Scan for the cell matching the given text and deliver its [x, y] coordinate at center. 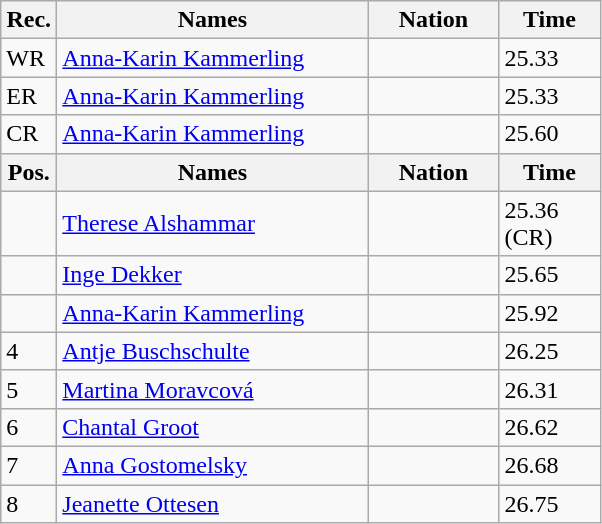
26.62 [550, 427]
Rec. [29, 20]
26.75 [550, 503]
26.25 [550, 351]
CR [29, 134]
25.36 (CR) [550, 224]
Martina Moravcová [212, 389]
6 [29, 427]
Antje Buschschulte [212, 351]
7 [29, 465]
WR [29, 58]
4 [29, 351]
Jeanette Ottesen [212, 503]
26.68 [550, 465]
25.65 [550, 275]
ER [29, 96]
8 [29, 503]
Anna Gostomelsky [212, 465]
Inge Dekker [212, 275]
Chantal Groot [212, 427]
5 [29, 389]
Pos. [29, 172]
25.92 [550, 313]
Therese Alshammar [212, 224]
26.31 [550, 389]
25.60 [550, 134]
